Capture the cell that displays the provided text and extract its [x, y] central coordinate. 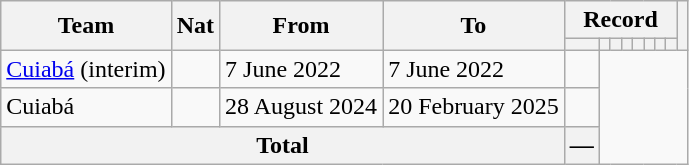
28 August 2024 [302, 107]
Nat [195, 26]
— [582, 145]
From [302, 26]
20 February 2025 [474, 107]
Team [86, 26]
Total [283, 145]
To [474, 26]
Record [620, 20]
Cuiabá [86, 107]
Cuiabá (interim) [86, 69]
